Return (x, y) of the center of cell containing provided text 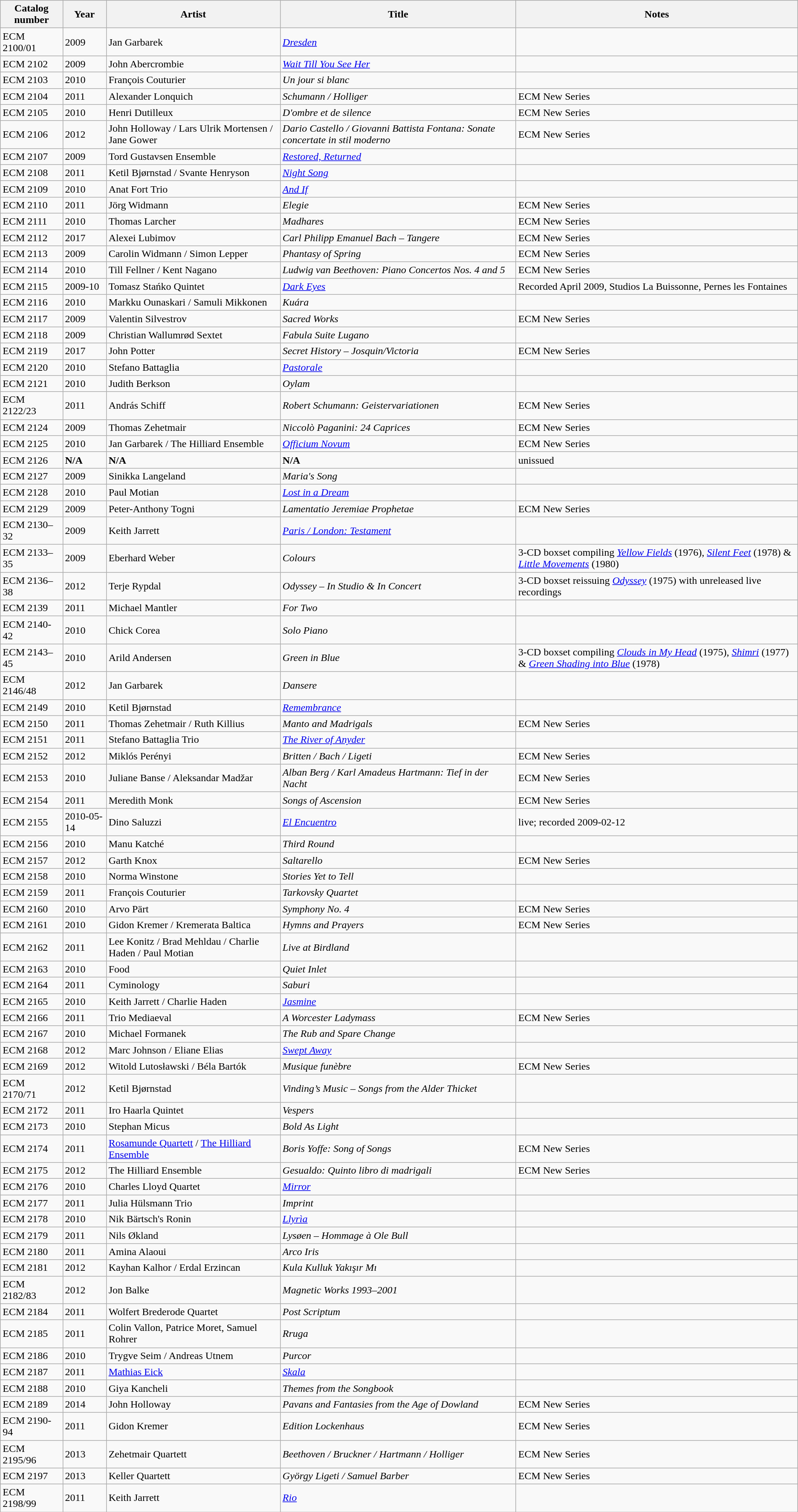
ECM 2159 (32, 893)
ECM 2119 (32, 351)
ECM 2177 (32, 1203)
unissued (656, 460)
3-CD boxset compiling Yellow Fields (1976), Silent Feet (1978) & Little Movements (1980) (656, 558)
Imprint (398, 1203)
Symphony No. 4 (398, 909)
Norma Winstone (193, 877)
Chick Corea (193, 630)
Phantasy of Spring (398, 254)
Peter-Anthony Togni (193, 508)
Gidon Kremer / Kremerata Baltica (193, 925)
Lamentatio Jeremiae Prophetae (398, 508)
Miklós Perényi (193, 756)
Mathias Eick (193, 1372)
András Schiff (193, 406)
ECM 2185 (32, 1334)
ECM 2136–38 (32, 586)
Food (193, 969)
Carl Philipp Emanuel Bach – Tangere (398, 237)
And If (398, 189)
Elegie (398, 205)
Recorded April 2009, Studios La Buissonne, Pernes les Fontaines (656, 286)
Dino Saluzzi (193, 822)
ECM 2146/48 (32, 685)
Arco Iris (398, 1252)
ECM 2121 (32, 384)
Manu Katché (193, 844)
ECM 2165 (32, 1001)
2014 (84, 1404)
ECM 2166 (32, 1018)
ECM 2151 (32, 740)
live; recorded 2009-02-12 (656, 822)
Nik Bärtsch's Ronin (193, 1219)
ECM 2122/23 (32, 406)
ECM 2179 (32, 1235)
ECM 2157 (32, 860)
Purcor (398, 1356)
ECM 2163 (32, 969)
ECM 2109 (32, 189)
Post Scriptum (398, 1312)
ECM 2174 (32, 1148)
Oylam (398, 384)
Swept Away (398, 1050)
Dresden (398, 42)
György Ligeti / Samuel Barber (398, 1476)
ECM 2198/99 (32, 1498)
ECM 2155 (32, 822)
For Two (398, 608)
ECM 2104 (32, 96)
Cyminology (193, 985)
Maria's Song (398, 476)
Stephan Micus (193, 1126)
3-CD boxset reissuing Odyssey (1975) with unreleased live recordings (656, 586)
Judith Berkson (193, 384)
Night Song (398, 173)
A Worcester Ladymass (398, 1018)
Wolfert Brederode Quartet (193, 1312)
ECM 2115 (32, 286)
ECM 2186 (32, 1356)
Boris Yoffe: Song of Songs (398, 1148)
ECM 2107 (32, 156)
John Holloway (193, 1404)
Meredith Monk (193, 800)
ECM 2176 (32, 1187)
Pavans and Fantasies from the Age of Dowland (398, 1404)
Musique funèbre (398, 1066)
Britten / Bach / Ligeti (398, 756)
Giya Kancheli (193, 1388)
The Rub and Spare Change (398, 1034)
ECM 2102 (32, 64)
Stefano Battaglia Trio (193, 740)
Wait Till You See Her (398, 64)
Ludwig van Beethoven: Piano Concertos Nos. 4 and 5 (398, 270)
Tord Gustavsen Ensemble (193, 156)
Eberhard Weber (193, 558)
ECM 2169 (32, 1066)
Nils Økland (193, 1235)
Trio Mediaeval (193, 1018)
ECM 2111 (32, 221)
D'ombre et de silence (398, 113)
ECM 2188 (32, 1388)
Gidon Kremer (193, 1426)
Manto and Madrigals (398, 724)
Colin Vallon, Patrice Moret, Samuel Rohrer (193, 1334)
Dansere (398, 685)
Skala (398, 1372)
The River of Anyder (398, 740)
Anat Fort Trio (193, 189)
Charles Lloyd Quartet (193, 1187)
Lost in a Dream (398, 492)
John Abercrombie (193, 64)
ECM 2140-42 (32, 630)
Jasmine (398, 1001)
Markku Ounaskari / Samuli Mikkonen (193, 303)
Secret History – Josquin/Victoria (398, 351)
Title (398, 14)
Keller Quartett (193, 1476)
Vespers (398, 1110)
ECM 2133–35 (32, 558)
El Encuentro (398, 822)
ECM 2118 (32, 335)
John Holloway / Lars Ulrik Mortensen / Jane Gower (193, 135)
Saburi (398, 985)
ECM 2100/01 (32, 42)
Jörg Widmann (193, 205)
Thomas Larcher (193, 221)
Bold As Light (398, 1126)
Tomasz Stańko Quintet (193, 286)
ECM 2129 (32, 508)
ECM 2195/96 (32, 1454)
ECM 2156 (32, 844)
Christian Wallumrød Sextet (193, 335)
Saltarello (398, 860)
ECM 2152 (32, 756)
Gesualdo: Quinto libro di madrigali (398, 1171)
Alexander Lonquich (193, 96)
ECM 2161 (32, 925)
Dario Castello / Giovanni Battista Fontana: Sonate concertate in stil moderno (398, 135)
ECM 2153 (32, 778)
ECM 2168 (32, 1050)
Lee Konitz / Brad Mehldau / Charlie Haden / Paul Motian (193, 947)
Michael Formanek (193, 1034)
Thomas Zehetmair (193, 427)
Zehetmair Quartett (193, 1454)
Marc Johnson / Eliane Elias (193, 1050)
ECM 2106 (32, 135)
Live at Birdland (398, 947)
Carolin Widmann / Simon Lepper (193, 254)
Arild Andersen (193, 658)
ECM 2187 (32, 1372)
Robert Schumann: Geistervariationen (398, 406)
ECM 2126 (32, 460)
Amina Alaoui (193, 1252)
ECM 2164 (32, 985)
Stefano Battaglia (193, 367)
Henri Dutilleux (193, 113)
ECM 2178 (32, 1219)
Witold Lutosławski / Béla Bartók (193, 1066)
Valentin Silvestrov (193, 319)
ECM 2173 (32, 1126)
Pastorale (398, 367)
3-CD boxset compiling Clouds in My Head (1975), Shimri (1977) & Green Shading into Blue (1978) (656, 658)
Un jour si blanc (398, 80)
Hymns and Prayers (398, 925)
Notes (656, 14)
ECM 2125 (32, 444)
ECM 2167 (32, 1034)
ECM 2184 (32, 1312)
ECM 2116 (32, 303)
ECM 2170/71 (32, 1088)
John Potter (193, 351)
Rosamunde Quartett / The Hilliard Ensemble (193, 1148)
ECM 2117 (32, 319)
Third Round (398, 844)
Magnetic Works 1993–2001 (398, 1290)
Edition Lockenhaus (398, 1426)
Sacred Works (398, 319)
The Hilliard Ensemble (193, 1171)
Alban Berg / Karl Amadeus Hartmann: Tief in der Nacht (398, 778)
Green in Blue (398, 658)
Songs of Ascension (398, 800)
Vinding’s Music – Songs from the Alder Thicket (398, 1088)
Fabula Suite Lugano (398, 335)
Tarkovsky Quartet (398, 893)
Restored, Returned (398, 156)
Paris / London: Testament (398, 531)
Keith Jarrett / Charlie Haden (193, 1001)
Artist (193, 14)
ECM 2162 (32, 947)
ECM 2172 (32, 1110)
ECM 2181 (32, 1268)
Arvo Pärt (193, 909)
Alexei Lubimov (193, 237)
Lysøen – Hommage à Ole Bull (398, 1235)
ECM 2120 (32, 367)
Ketil Bjørnstad / Svante Henryson (193, 173)
Schumann / Holliger (398, 96)
Jan Garbarek / The Hilliard Ensemble (193, 444)
Thomas Zehetmair / Ruth Killius (193, 724)
ECM 2112 (32, 237)
ECM 2189 (32, 1404)
ECM 2190-94 (32, 1426)
Themes from the Songbook (398, 1388)
ECM 2182/83 (32, 1290)
Remembrance (398, 707)
Julia Hülsmann Trio (193, 1203)
Dark Eyes (398, 286)
Solo Piano (398, 630)
Kuára (398, 303)
Catalog number (32, 14)
Terje Rypdal (193, 586)
ECM 2175 (32, 1171)
ECM 2105 (32, 113)
ECM 2124 (32, 427)
ECM 2114 (32, 270)
Michael Mantler (193, 608)
ECM 2158 (32, 877)
ECM 2108 (32, 173)
ECM 2139 (32, 608)
ECM 2180 (32, 1252)
Colours (398, 558)
Jon Balke (193, 1290)
Officium Novum (398, 444)
Garth Knox (193, 860)
Quiet Inlet (398, 969)
Mirror (398, 1187)
ECM 2103 (32, 80)
Till Fellner / Kent Nagano (193, 270)
ECM 2143–45 (32, 658)
Juliane Banse / Aleksandar Madžar (193, 778)
Rio (398, 1498)
ECM 2110 (32, 205)
ECM 2154 (32, 800)
Madhares (398, 221)
Paul Motian (193, 492)
ECM 2130–32 (32, 531)
Llyrìa (398, 1219)
Niccolò Paganini: 24 Caprices (398, 427)
Sinikka Langeland (193, 476)
Rruga (398, 1334)
ECM 2128 (32, 492)
ECM 2197 (32, 1476)
ECM 2160 (32, 909)
2010-05-14 (84, 822)
Beethoven / Bruckner / Hartmann / Holliger (398, 1454)
Kayhan Kalhor / Erdal Erzincan (193, 1268)
Year (84, 14)
Stories Yet to Tell (398, 877)
2009-10 (84, 286)
ECM 2149 (32, 707)
ECM 2113 (32, 254)
Kula Kulluk Yakışır Mı (398, 1268)
ECM 2150 (32, 724)
Odyssey – In Studio & In Concert (398, 586)
Iro Haarla Quintet (193, 1110)
ECM 2127 (32, 476)
Trygve Seim / Andreas Utnem (193, 1356)
